Extract the [X, Y] coordinate from the center of the cell holding the provided text.  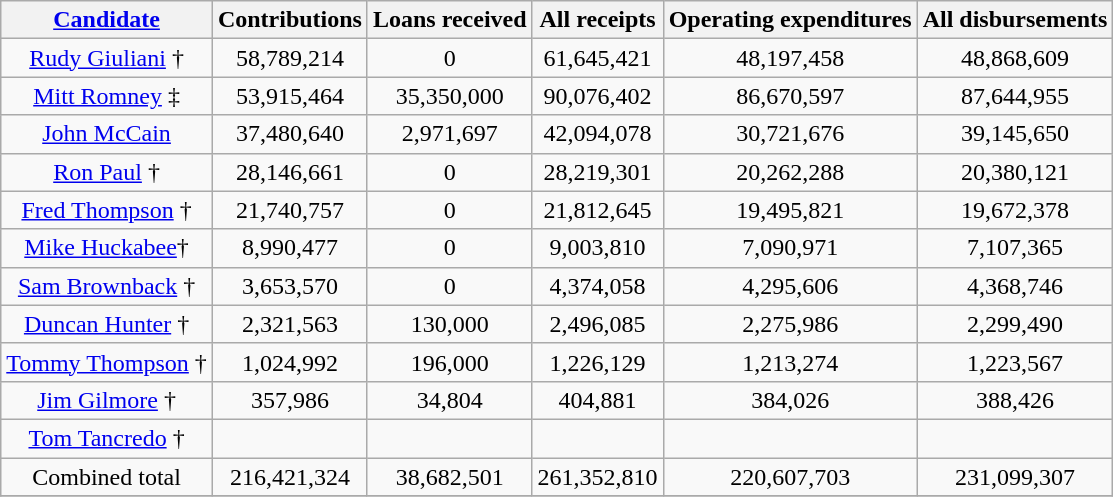
Jim Gilmore † [107, 400]
Rudy Giuliani † [107, 58]
86,670,597 [790, 96]
37,480,640 [290, 134]
19,672,378 [1015, 210]
216,421,324 [290, 477]
Fred Thompson † [107, 210]
48,868,609 [1015, 58]
19,495,821 [790, 210]
2,971,697 [450, 134]
All disbursements [1015, 20]
404,881 [598, 400]
21,812,645 [598, 210]
384,026 [790, 400]
39,145,650 [1015, 134]
21,740,757 [290, 210]
Candidate [107, 20]
7,107,365 [1015, 248]
61,645,421 [598, 58]
28,219,301 [598, 172]
388,426 [1015, 400]
58,789,214 [290, 58]
2,496,085 [598, 324]
220,607,703 [790, 477]
4,368,746 [1015, 286]
8,990,477 [290, 248]
Combined total [107, 477]
87,644,955 [1015, 96]
38,682,501 [450, 477]
357,986 [290, 400]
Tommy Thompson † [107, 362]
Sam Brownback † [107, 286]
48,197,458 [790, 58]
Loans received [450, 20]
2,321,563 [290, 324]
53,915,464 [290, 96]
9,003,810 [598, 248]
1,213,274 [790, 362]
All receipts [598, 20]
20,262,288 [790, 172]
2,299,490 [1015, 324]
130,000 [450, 324]
261,352,810 [598, 477]
Operating expenditures [790, 20]
7,090,971 [790, 248]
3,653,570 [290, 286]
28,146,661 [290, 172]
John McCain [107, 134]
30,721,676 [790, 134]
1,223,567 [1015, 362]
196,000 [450, 362]
4,295,606 [790, 286]
2,275,986 [790, 324]
Ron Paul † [107, 172]
Contributions [290, 20]
35,350,000 [450, 96]
90,076,402 [598, 96]
231,099,307 [1015, 477]
Mitt Romney ‡ [107, 96]
Duncan Hunter † [107, 324]
20,380,121 [1015, 172]
1,024,992 [290, 362]
1,226,129 [598, 362]
34,804 [450, 400]
Tom Tancredo † [107, 438]
42,094,078 [598, 134]
Mike Huckabee† [107, 248]
4,374,058 [598, 286]
